Output the (x, y) coordinate of the center of the cell containing the given text.  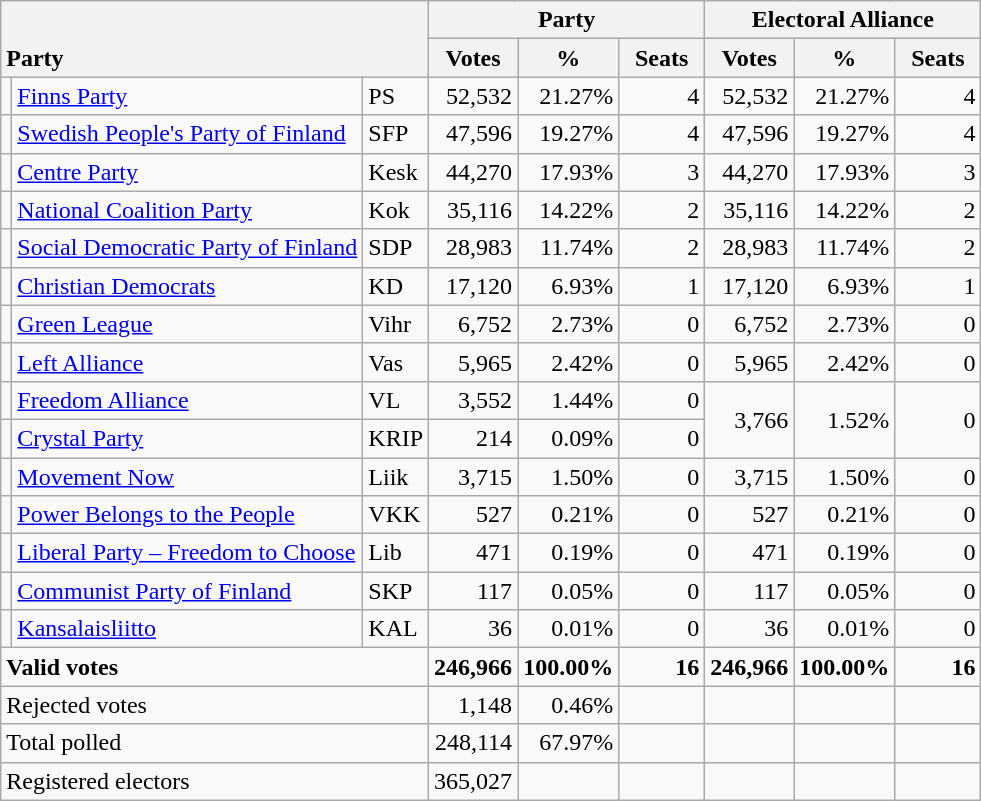
Vas (396, 362)
67.97% (568, 743)
1.52% (844, 419)
KAL (396, 629)
1,148 (474, 705)
Movement Now (188, 477)
214 (474, 438)
Total polled (215, 743)
Centre Party (188, 172)
Christian Democrats (188, 286)
Valid votes (215, 667)
KRIP (396, 438)
Electoral Alliance (843, 20)
SDP (396, 248)
Power Belongs to the People (188, 515)
0.09% (568, 438)
National Coalition Party (188, 210)
Vihr (396, 324)
3,552 (474, 400)
Finns Party (188, 96)
Lib (396, 553)
Green League (188, 324)
Communist Party of Finland (188, 591)
Liberal Party – Freedom to Choose (188, 553)
VL (396, 400)
Left Alliance (188, 362)
SKP (396, 591)
1.44% (568, 400)
Freedom Alliance (188, 400)
Rejected votes (215, 705)
0.46% (568, 705)
Crystal Party (188, 438)
Social Democratic Party of Finland (188, 248)
365,027 (474, 781)
3,766 (750, 419)
KD (396, 286)
PS (396, 96)
Kansalaisliitto (188, 629)
Kesk (396, 172)
VKK (396, 515)
SFP (396, 134)
Liik (396, 477)
Swedish People's Party of Finland (188, 134)
Kok (396, 210)
248,114 (474, 743)
Registered electors (215, 781)
